Return [x, y] of the center of cell containing provided text 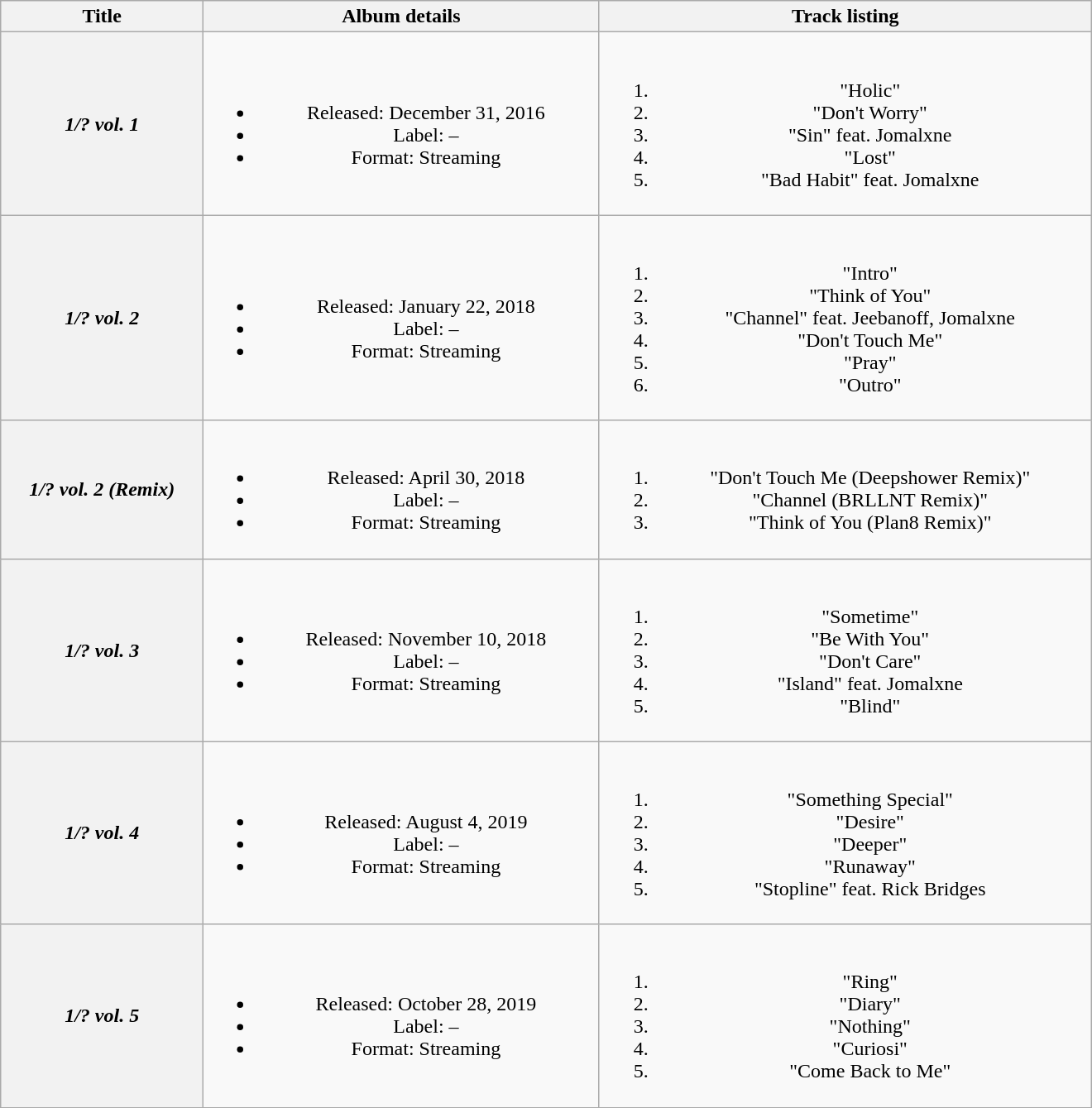
Title [103, 17]
Album details [402, 17]
"Ring""Diary""Nothing""Curiosi""Come Back to Me" [845, 1016]
1/? vol. 2 [103, 318]
Released: April 30, 2018Label: –Format: Streaming [402, 490]
Released: January 22, 2018Label: –Format: Streaming [402, 318]
1/? vol. 1 [103, 124]
"Intro""Think of You""Channel" feat. Jeebanoff, Jomalxne"Don't Touch Me""Pray""Outro" [845, 318]
1/? vol. 3 [103, 650]
Released: November 10, 2018Label: –Format: Streaming [402, 650]
Released: December 31, 2016Label: –Format: Streaming [402, 124]
"Holic""Don't Worry""Sin" feat. Jomalxne"Lost""Bad Habit" feat. Jomalxne [845, 124]
Released: October 28, 2019Label: –Format: Streaming [402, 1016]
"Something Special""Desire""Deeper""Runaway""Stopline" feat. Rick Bridges [845, 832]
"Don't Touch Me (Deepshower Remix)""Channel (BRLLNT Remix)""Think of You (Plan8 Remix)" [845, 490]
1/? vol. 5 [103, 1016]
"Sometime""Be With You""Don't Care""Island" feat. Jomalxne"Blind" [845, 650]
Released: August 4, 2019Label: –Format: Streaming [402, 832]
1/? vol. 4 [103, 832]
1/? vol. 2 (Remix) [103, 490]
Track listing [845, 17]
